Pinpoint the cell where the given text exists, returning its [x, y] midpoint coordinate. 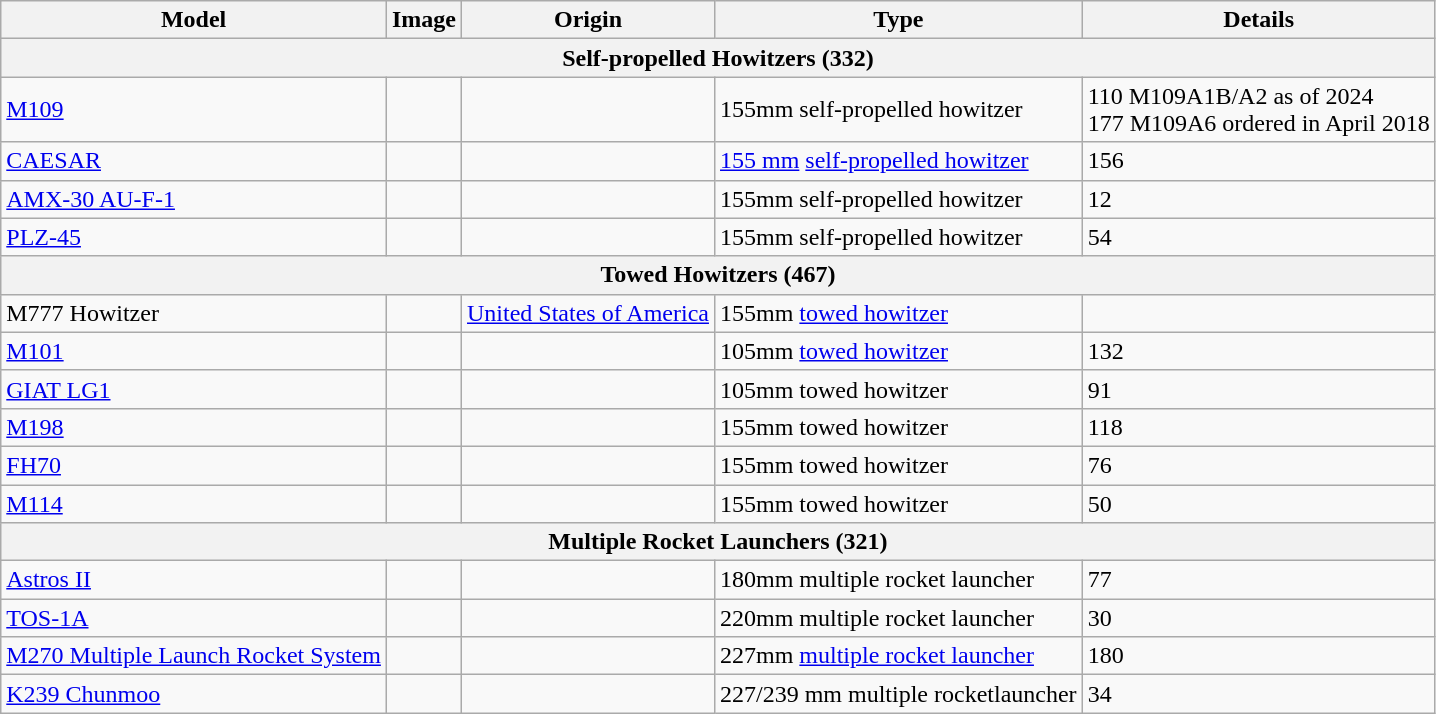
12 [1258, 199]
50 [1258, 503]
Self-propelled Howitzers (332) [718, 58]
K239 Chunmoo [194, 694]
54 [1258, 237]
76 [1258, 465]
CAESAR [194, 161]
Details [1258, 20]
FH70 [194, 465]
30 [1258, 618]
180 [1258, 656]
155 mm self-propelled howitzer [898, 161]
110 M109A1B/A2 as of 2024177 M109A6 ordered in April 2018 [1258, 110]
GIAT LG1 [194, 389]
AMX-30 AU-F-1 [194, 199]
Astros II [194, 580]
PLZ-45 [194, 237]
Towed Howitzers (467) [718, 275]
91 [1258, 389]
M198 [194, 427]
M270 Multiple Launch Rocket System [194, 656]
United States of America [588, 313]
Model [194, 20]
Type [898, 20]
M109 [194, 110]
TOS-1A [194, 618]
132 [1258, 351]
Multiple Rocket Launchers (321) [718, 542]
227/239 mm multiple rocketlauncher [898, 694]
M777 Howitzer [194, 313]
M114 [194, 503]
M101 [194, 351]
180mm multiple rocket launcher [898, 580]
Image [424, 20]
220mm multiple rocket launcher [898, 618]
77 [1258, 580]
227mm multiple rocket launcher [898, 656]
34 [1258, 694]
156 [1258, 161]
118 [1258, 427]
Origin [588, 20]
